Extract the [x, y] coordinate from the center of the cell holding the provided text.  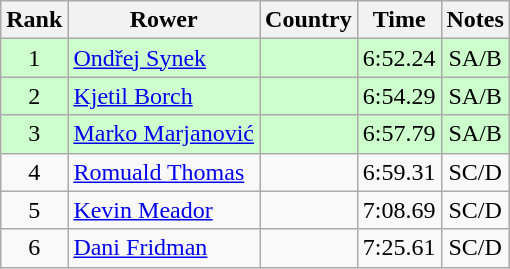
1 [34, 58]
Kevin Meador [164, 210]
Dani Fridman [164, 248]
Time [399, 20]
Notes [475, 20]
Rank [34, 20]
7:08.69 [399, 210]
Rower [164, 20]
6:57.79 [399, 134]
6:52.24 [399, 58]
Country [309, 20]
Ondřej Synek [164, 58]
Kjetil Borch [164, 96]
6:54.29 [399, 96]
5 [34, 210]
4 [34, 172]
2 [34, 96]
7:25.61 [399, 248]
6:59.31 [399, 172]
3 [34, 134]
Marko Marjanović [164, 134]
6 [34, 248]
Romuald Thomas [164, 172]
